Extract the (x, y) coordinate from the center of the cell holding the provided text.  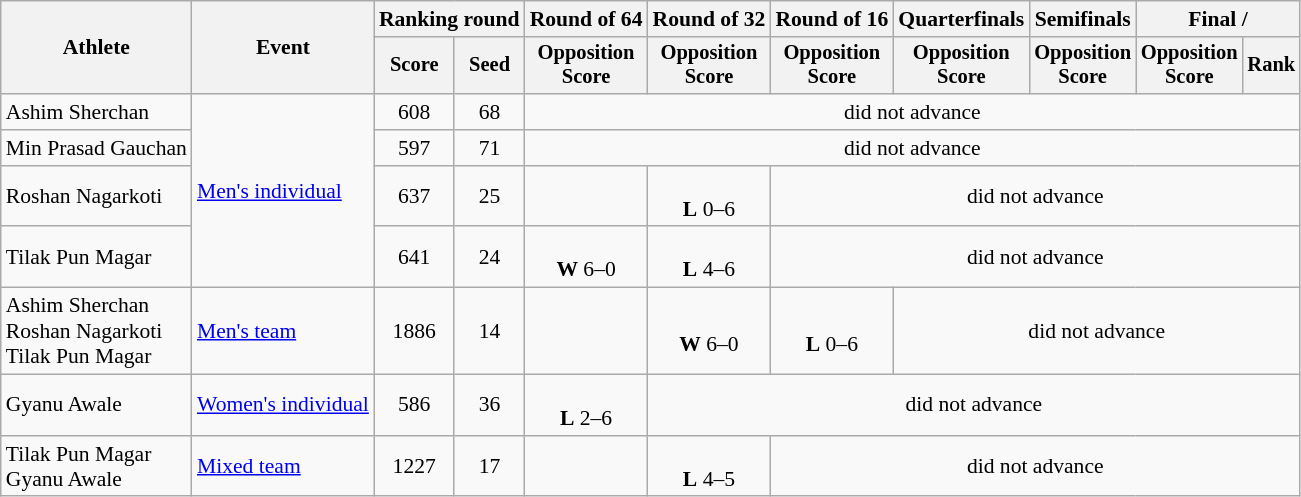
14 (489, 332)
Semifinals (1082, 19)
Ashim Sherchan (96, 112)
Ranking round (450, 19)
608 (414, 112)
Min Prasad Gauchan (96, 148)
24 (489, 258)
Gyanu Awale (96, 406)
Men's team (283, 332)
Roshan Nagarkoti (96, 196)
Tilak Pun Magar (96, 258)
1886 (414, 332)
Mixed team (283, 466)
17 (489, 466)
Round of 32 (710, 19)
Men's individual (283, 191)
Ashim SherchanRoshan NagarkotiTilak Pun Magar (96, 332)
Score (414, 66)
L 4–5 (710, 466)
1227 (414, 466)
Round of 16 (832, 19)
Round of 64 (586, 19)
36 (489, 406)
71 (489, 148)
Event (283, 48)
597 (414, 148)
Rank (1271, 66)
Seed (489, 66)
25 (489, 196)
68 (489, 112)
L 4–6 (710, 258)
Final / (1218, 19)
641 (414, 258)
586 (414, 406)
Women's individual (283, 406)
Athlete (96, 48)
Tilak Pun MagarGyanu Awale (96, 466)
Quarterfinals (961, 19)
637 (414, 196)
L 2–6 (586, 406)
